For the text-containing cell, return its midpoint in [X, Y] coordinate format. 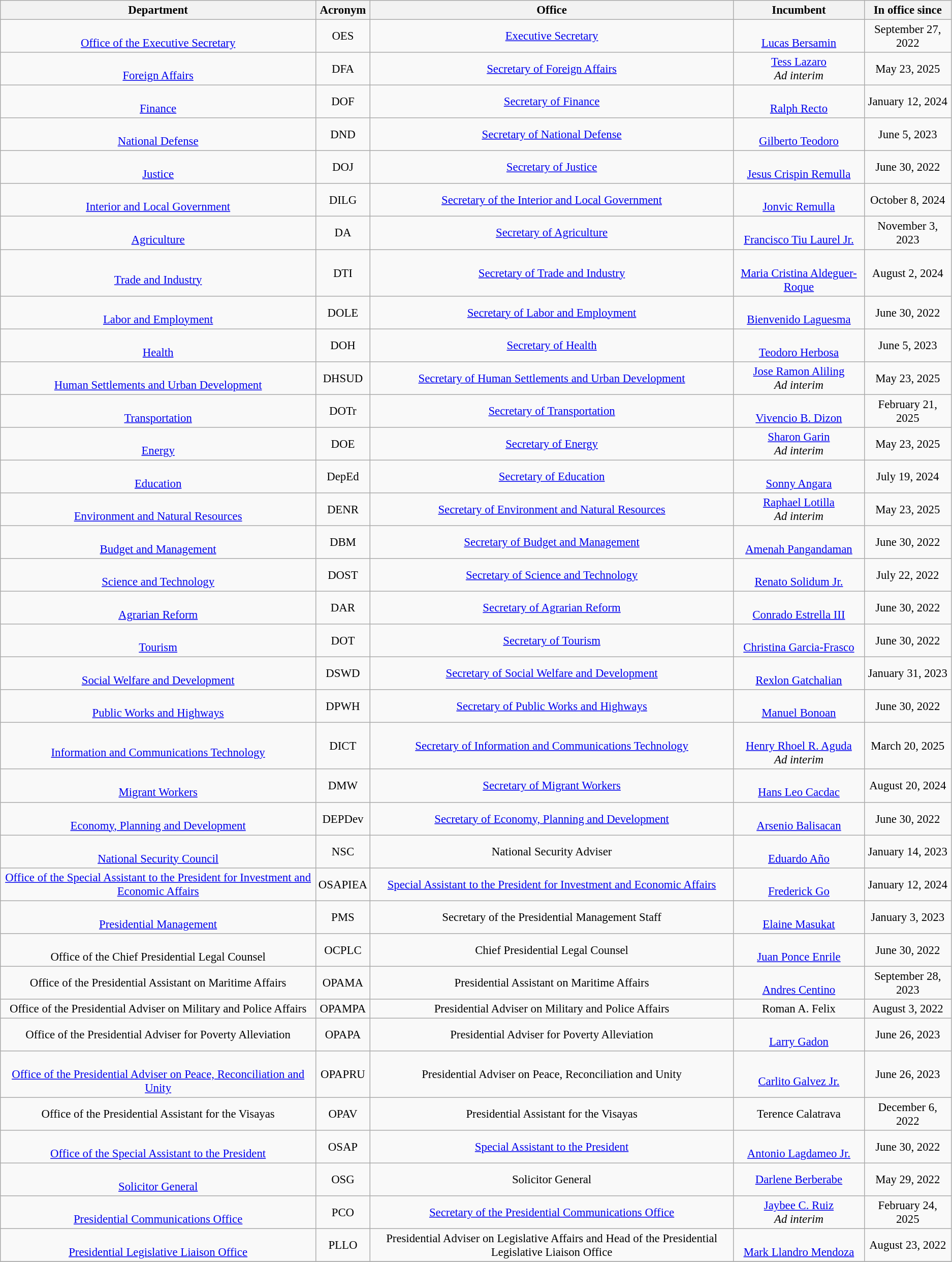
Secretary of the Interior and Local Government [552, 200]
DTI [343, 273]
Presidential Adviser on Military and Police Affairs [552, 1009]
Office of the Presidential Assistant for the Visayas [158, 1114]
OPAV [343, 1114]
Trade and Industry [158, 273]
Foreign Affairs [158, 69]
Gilberto Teodoro [799, 134]
Andres Centino [799, 983]
January 3, 2023 [907, 917]
Sonny Angara [799, 477]
October 8, 2024 [907, 200]
January 14, 2023 [907, 852]
DOF [343, 102]
Secretary of Social Welfare and Development [552, 674]
Secretary of Foreign Affairs [552, 69]
DOLE [343, 312]
Education [158, 477]
Acronym [343, 10]
DOJ [343, 168]
Secretary of Justice [552, 168]
Social Welfare and Development [158, 674]
Frederick Go [799, 884]
Office of the Presidential Adviser on Military and Police Affairs [158, 1009]
Larry Gadon [799, 1035]
Chief Presidential Legal Counsel [552, 950]
Secretary of Tourism [552, 640]
Eduardo Año [799, 852]
DMW [343, 786]
July 19, 2024 [907, 477]
DILG [343, 200]
Terence Calatrava [799, 1114]
Mark Llandro Mendoza [799, 1245]
PCO [343, 1213]
Maria Cristina Aldeguer-Roque [799, 273]
Secretary of Budget and Management [552, 542]
Office [552, 10]
Secretary of Information and Communications Technology [552, 746]
Secretary of Agrarian Reform [552, 608]
National Security Council [158, 852]
Secretary of Human Settlements and Urban Development [552, 378]
Tess LazaroAd interim [799, 69]
Secretary of Economy, Planning and Development [552, 818]
Economy, Planning and Development [158, 818]
Office of the Presidential Adviser for Poverty Alleviation [158, 1035]
Secretary of Labor and Employment [552, 312]
DSWD [343, 674]
Special Assistant to the President [552, 1147]
August 23, 2022 [907, 1245]
Energy [158, 444]
DFA [343, 69]
May 29, 2022 [907, 1180]
July 22, 2022 [907, 575]
Office of the Executive Secretary [158, 37]
Secretary of Finance [552, 102]
Presidential Assistant for the Visayas [552, 1114]
Tourism [158, 640]
Francisco Tiu Laurel Jr. [799, 233]
OES [343, 37]
National Security Adviser [552, 852]
Jesus Crispin Remulla [799, 168]
Office of the Presidential Assistant on Maritime Affairs [158, 983]
Secretary of Transportation [552, 411]
Secretary of the Presidential Communications Office [552, 1213]
PLLO [343, 1245]
Presidential Adviser on Legislative Affairs and Head of the Presidential Legislative Liaison Office [552, 1245]
DepEd [343, 477]
Jaybee C. Ruiz Ad interim [799, 1213]
Elaine Masukat [799, 917]
Juan Ponce Enrile [799, 950]
September 28, 2023 [907, 983]
Henry Rhoel R. Aguda Ad interim [799, 746]
February 24, 2025 [907, 1213]
August 3, 2022 [907, 1009]
Presidential Management [158, 917]
Vivencio B. Dizon [799, 411]
Agrarian Reform [158, 608]
Arsenio Balisacan [799, 818]
August 20, 2024 [907, 786]
OPAMPA [343, 1009]
Hans Leo Cacdac [799, 786]
Roman A. Felix [799, 1009]
March 20, 2025 [907, 746]
Secretary of the Presidential Management Staff [552, 917]
Secretary of Public Works and Highways [552, 706]
DENR [343, 509]
Secretary of Agriculture [552, 233]
DND [343, 134]
Office of the Chief Presidential Legal Counsel [158, 950]
Public Works and Highways [158, 706]
Budget and Management [158, 542]
OPAMA [343, 983]
Teodoro Herbosa [799, 346]
Manuel Bonoan [799, 706]
PMS [343, 917]
Christina Garcia-Frasco [799, 640]
Health [158, 346]
Presidential Adviser on Peace, Reconciliation and Unity [552, 1074]
Information and Communications Technology [158, 746]
Jose Ramon AlilingAd interim [799, 378]
Raphael LotillaAd interim [799, 509]
February 21, 2025 [907, 411]
Justice [158, 168]
Ralph Recto [799, 102]
Carlito Galvez Jr. [799, 1074]
OSAP [343, 1147]
OSAPIEA [343, 884]
Finance [158, 102]
Secretary of Migrant Workers [552, 786]
September 27, 2022 [907, 37]
Special Assistant to the President for Investment and Economic Affairs [552, 884]
Conrado Estrella III [799, 608]
OPAPRU [343, 1074]
DAR [343, 608]
January 31, 2023 [907, 674]
Interior and Local Government [158, 200]
Science and Technology [158, 575]
DA [343, 233]
In office since [907, 10]
December 6, 2022 [907, 1114]
Secretary of Education [552, 477]
November 3, 2023 [907, 233]
Renato Solidum Jr. [799, 575]
Incumbent [799, 10]
Secretary of Environment and Natural Resources [552, 509]
Environment and Natural Resources [158, 509]
Executive Secretary [552, 37]
DOH [343, 346]
Presidential Assistant on Maritime Affairs [552, 983]
NSC [343, 852]
Transportation [158, 411]
DOST [343, 575]
DOTr [343, 411]
Bienvenido Laguesma [799, 312]
Human Settlements and Urban Development [158, 378]
OCPLC [343, 950]
Presidential Legislative Liaison Office [158, 1245]
Presidential Adviser for Poverty Alleviation [552, 1035]
Secretary of Health [552, 346]
DICT [343, 746]
Secretary of National Defense [552, 134]
Labor and Employment [158, 312]
Rexlon Gatchalian [799, 674]
Amenah Pangandaman [799, 542]
Secretary of Energy [552, 444]
Office of the Special Assistant to the President [158, 1147]
OSG [343, 1180]
Darlene Berberabe [799, 1180]
Antonio Lagdameo Jr. [799, 1147]
Migrant Workers [158, 786]
DPWH [343, 706]
Lucas Bersamin [799, 37]
Sharon GarinAd interim [799, 444]
DOE [343, 444]
Office of the Special Assistant to the President for Investment and Economic Affairs [158, 884]
DHSUD [343, 378]
August 2, 2024 [907, 273]
Department [158, 10]
OPAPA [343, 1035]
DBM [343, 542]
National Defense [158, 134]
DEPDev [343, 818]
Office of the Presidential Adviser on Peace, Reconciliation and Unity [158, 1074]
Agriculture [158, 233]
Secretary of Science and Technology [552, 575]
Secretary of Trade and Industry [552, 273]
DOT [343, 640]
Presidential Communications Office [158, 1213]
Jonvic Remulla [799, 200]
